Determine the (X, Y) coordinate at the center of the cell enclosing the given text.  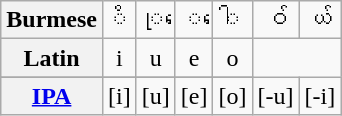
[u] (156, 96)
Latin (52, 58)
[o] (232, 96)
[i] (119, 96)
ေါ (232, 20)
ယ် (320, 20)
IPA (52, 96)
[-u] (276, 96)
o (232, 58)
ု (156, 20)
[e] (194, 96)
ဝ် (276, 20)
ေ (194, 20)
i (119, 58)
Burmese (52, 20)
e (194, 58)
[-i] (320, 96)
u (156, 58)
ိ (119, 20)
